Output the [x, y] coordinate of the center of the cell containing the given text.  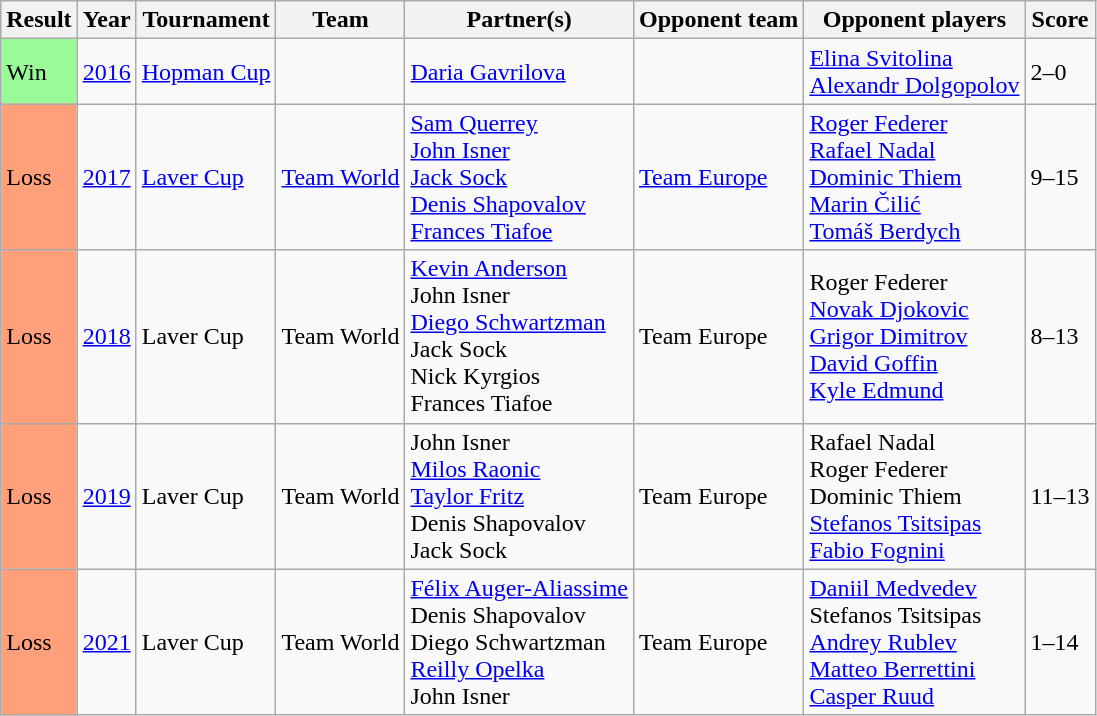
Elina SvitolinaAlexandr Dolgopolov [914, 72]
Kevin AndersonJohn IsnerDiego SchwartzmanJack SockNick KyrgiosFrances Tiafoe [520, 336]
2–0 [1060, 72]
Year [106, 20]
Rafael NadalRoger FedererDominic ThiemStefanos TsitsipasFabio Fognini [914, 496]
Hopman Cup [206, 72]
Opponent players [914, 20]
Félix Auger-AliassimeDenis ShapovalovDiego SchwartzmanReilly OpelkaJohn Isner [520, 642]
9–15 [1060, 177]
Score [1060, 20]
Team [340, 20]
8–13 [1060, 336]
2018 [106, 336]
Tournament [206, 20]
Roger FedererNovak DjokovicGrigor DimitrovDavid GoffinKyle Edmund [914, 336]
Win [39, 72]
Roger FedererRafael NadalDominic ThiemMarin ČilićTomáš Berdych [914, 177]
2016 [106, 72]
Sam QuerreyJohn IsnerJack SockDenis ShapovalovFrances Tiafoe [520, 177]
Partner(s) [520, 20]
John IsnerMilos RaonicTaylor FritzDenis ShapovalovJack Sock [520, 496]
Daria Gavrilova [520, 72]
Daniil MedvedevStefanos TsitsipasAndrey RublevMatteo BerrettiniCasper Ruud [914, 642]
Opponent team [718, 20]
1–14 [1060, 642]
2019 [106, 496]
11–13 [1060, 496]
2021 [106, 642]
2017 [106, 177]
Result [39, 20]
